Extract the (X, Y) coordinate from the center of the cell holding the provided text.  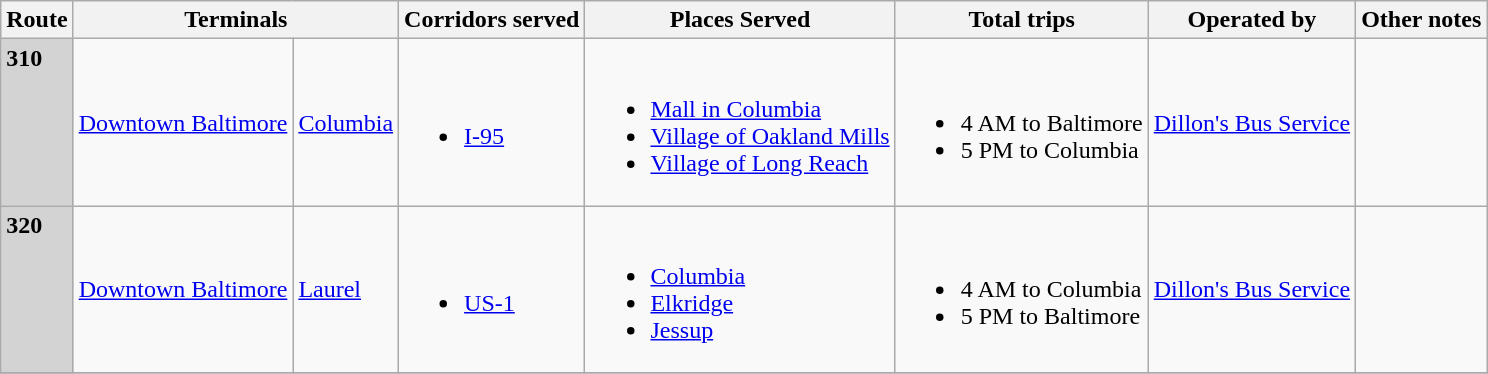
4 AM to Baltimore5 PM to Columbia (1022, 122)
Other notes (1422, 20)
Laurel (346, 290)
Corridors served (492, 20)
320 (37, 290)
Places Served (740, 20)
Terminals (236, 20)
Columbia (346, 122)
Route (37, 20)
Total trips (1022, 20)
4 AM to Columbia5 PM to Baltimore (1022, 290)
Operated by (1252, 20)
I-95 (492, 122)
Mall in ColumbiaVillage of Oakland MillsVillage of Long Reach (740, 122)
ColumbiaElkridgeJessup (740, 290)
US-1 (492, 290)
310 (37, 122)
